Output the [X, Y] coordinate of the center of the cell containing the given text.  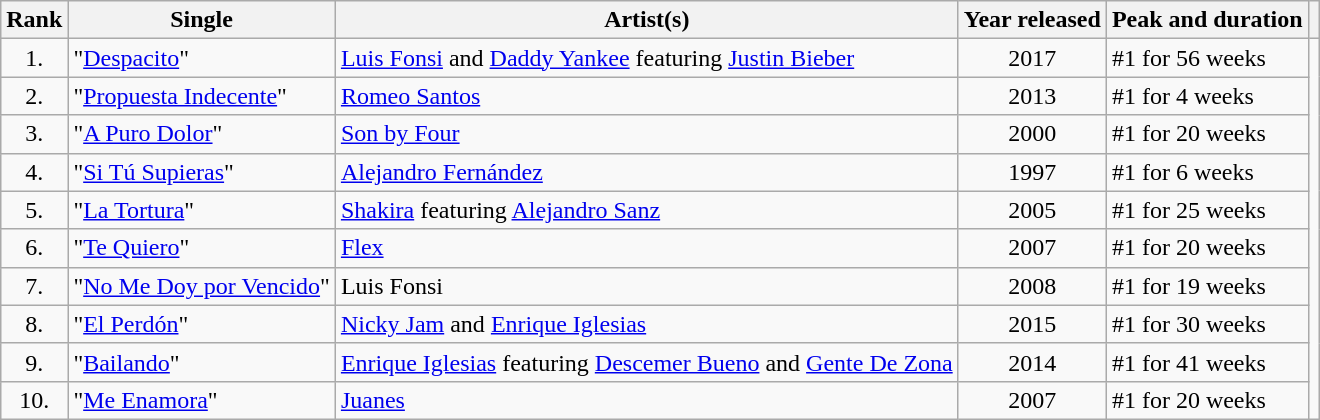
Enrique Iglesias featuring Descemer Bueno and Gente De Zona [646, 362]
2014 [1032, 362]
"Si Tú Supieras" [202, 172]
#1 for 30 weeks [1207, 324]
Year released [1032, 20]
#1 for 56 weeks [1207, 58]
Luis Fonsi [646, 286]
Artist(s) [646, 20]
"Bailando" [202, 362]
Juanes [646, 400]
"No Me Doy por Vencido" [202, 286]
Nicky Jam and Enrique Iglesias [646, 324]
"A Puro Dolor" [202, 134]
2. [34, 96]
Flex [646, 248]
Luis Fonsi and Daddy Yankee featuring Justin Bieber [646, 58]
"Propuesta Indecente" [202, 96]
Rank [34, 20]
Romeo Santos [646, 96]
2008 [1032, 286]
8. [34, 324]
4. [34, 172]
#1 for 25 weeks [1207, 210]
#1 for 19 weeks [1207, 286]
"La Tortura" [202, 210]
"Me Enamora" [202, 400]
6. [34, 248]
Peak and duration [1207, 20]
1997 [1032, 172]
Alejandro Fernández [646, 172]
7. [34, 286]
"El Perdón" [202, 324]
Shakira featuring Alejandro Sanz [646, 210]
9. [34, 362]
#1 for 41 weeks [1207, 362]
10. [34, 400]
#1 for 6 weeks [1207, 172]
"Te Quiero" [202, 248]
1. [34, 58]
5. [34, 210]
Single [202, 20]
2005 [1032, 210]
2017 [1032, 58]
3. [34, 134]
#1 for 4 weeks [1207, 96]
2000 [1032, 134]
"Despacito" [202, 58]
2013 [1032, 96]
Son by Four [646, 134]
2015 [1032, 324]
